Return the [X, Y] coordinate for the center point of the cell that contains the specified text.  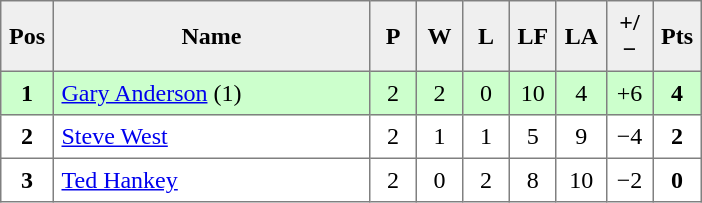
+/− [629, 36]
W [439, 36]
P [393, 36]
8 [532, 180]
Ted Hankey [211, 180]
−2 [629, 180]
Steve West [211, 137]
−4 [629, 137]
Name [211, 36]
5 [532, 137]
Pts [677, 36]
L [486, 36]
Pos [27, 36]
LA [581, 36]
LF [532, 36]
9 [581, 137]
Gary Anderson (1) [211, 93]
3 [27, 180]
+6 [629, 93]
